Return the [X, Y] coordinate for the center point of the cell that contains the specified text.  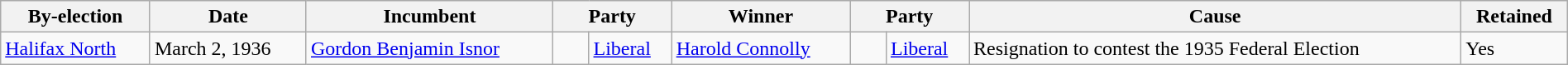
By-election [76, 17]
Resignation to contest the 1935 Federal Election [1216, 48]
Gordon Benjamin Isnor [429, 48]
Cause [1216, 17]
Halifax North [76, 48]
Date [228, 17]
Incumbent [429, 17]
Retained [1515, 17]
Yes [1515, 48]
March 2, 1936 [228, 48]
Harold Connolly [761, 48]
Winner [761, 17]
